Detect which cell encompasses the target text, then output its (X, Y) center coordinate. 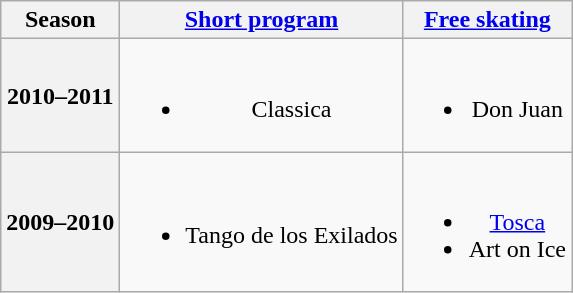
Season (60, 20)
Classica (262, 96)
2010–2011 (60, 96)
Don Juan (487, 96)
Tango de los Exilados (262, 222)
Short program (262, 20)
2009–2010 (60, 222)
Free skating (487, 20)
Tosca Art on Ice (487, 222)
